From the cell containing the given text, extract its center point as [X, Y] coordinate. 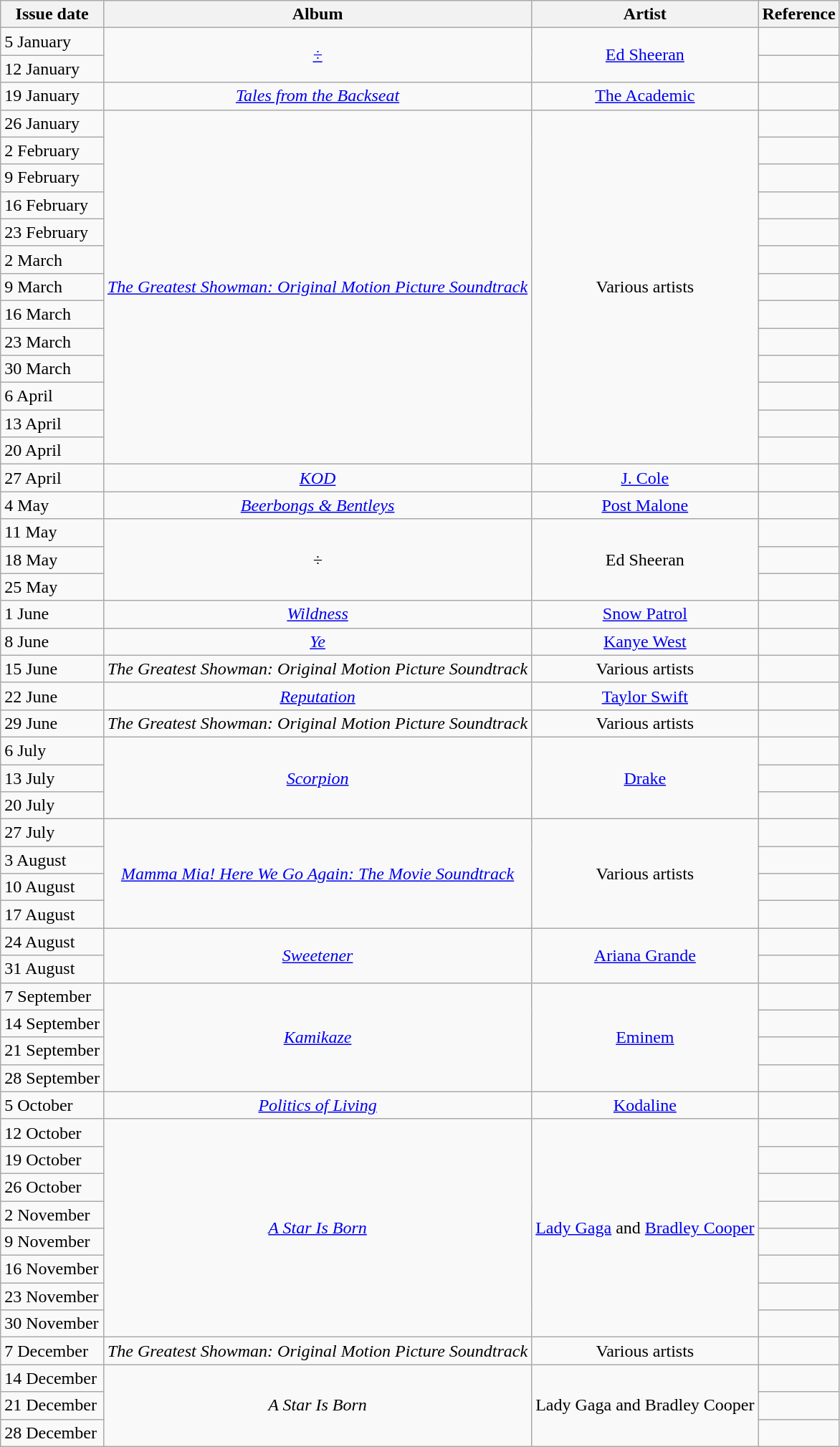
18 May [52, 560]
Issue date [52, 14]
24 August [52, 942]
30 November [52, 1324]
16 February [52, 205]
21 September [52, 1051]
13 April [52, 424]
Post Malone [645, 505]
20 July [52, 806]
21 December [52, 1405]
10 August [52, 887]
12 January [52, 69]
Taylor Swift [645, 696]
5 October [52, 1105]
2 February [52, 151]
29 June [52, 723]
27 April [52, 478]
Ye [317, 641]
30 March [52, 369]
Album [317, 14]
2 November [52, 1215]
11 May [52, 533]
Tales from the Backseat [317, 96]
14 December [52, 1378]
Mamma Mia! Here We Go Again: The Movie Soundtrack [317, 874]
The Academic [645, 96]
6 July [52, 750]
16 March [52, 314]
31 August [52, 969]
22 June [52, 696]
20 April [52, 451]
Wildness [317, 614]
Kamikaze [317, 1037]
26 October [52, 1187]
23 March [52, 342]
Beerbongs & Bentleys [317, 505]
Reference [798, 14]
16 November [52, 1269]
Drake [645, 778]
2 March [52, 259]
Politics of Living [317, 1105]
9 November [52, 1242]
19 October [52, 1160]
23 November [52, 1296]
Ariana Grande [645, 955]
5 January [52, 42]
14 September [52, 1023]
26 January [52, 123]
Sweetener [317, 955]
Kanye West [645, 641]
4 May [52, 505]
9 March [52, 287]
19 January [52, 96]
8 June [52, 641]
Scorpion [317, 778]
15 June [52, 669]
Reputation [317, 696]
7 September [52, 996]
9 February [52, 178]
J. Cole [645, 478]
Artist [645, 14]
28 September [52, 1078]
17 August [52, 914]
7 December [52, 1351]
Eminem [645, 1037]
25 May [52, 587]
6 April [52, 396]
28 December [52, 1433]
3 August [52, 860]
Kodaline [645, 1105]
12 October [52, 1132]
Snow Patrol [645, 614]
13 July [52, 778]
27 July [52, 833]
1 June [52, 614]
23 February [52, 232]
KOD [317, 478]
